Return [x, y] of the center of cell containing provided text 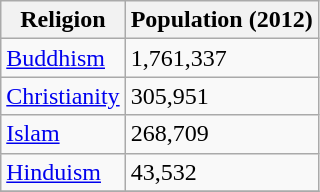
Hinduism [63, 172]
Islam [63, 134]
Buddhism [63, 58]
43,532 [222, 172]
Christianity [63, 96]
Religion [63, 20]
Population (2012) [222, 20]
305,951 [222, 96]
268,709 [222, 134]
1,761,337 [222, 58]
